Scan for the cell matching the given text and deliver its (X, Y) coordinate at center. 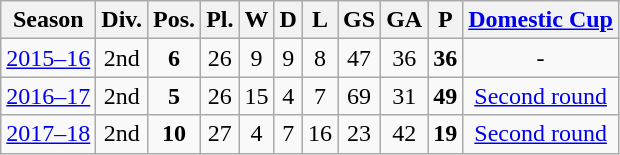
6 (174, 58)
2016–17 (48, 96)
D (288, 20)
Pos. (174, 20)
Pl. (220, 20)
47 (360, 58)
69 (360, 96)
Div. (122, 20)
5 (174, 96)
8 (320, 58)
L (320, 20)
23 (360, 134)
15 (256, 96)
GA (404, 20)
16 (320, 134)
2017–18 (48, 134)
Season (48, 20)
49 (446, 96)
42 (404, 134)
2015–16 (48, 58)
P (446, 20)
19 (446, 134)
27 (220, 134)
31 (404, 96)
Domestic Cup (541, 20)
GS (360, 20)
- (541, 58)
10 (174, 134)
W (256, 20)
